Find where the given text appears and provide that cell's center as (X, Y) coordinate. 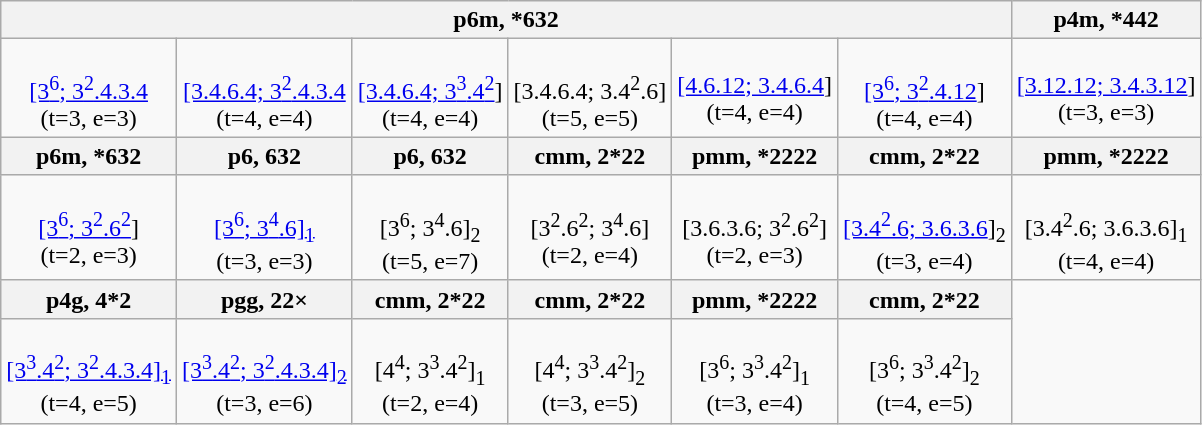
[36; 32.4.3.4(t=3, e=3) (89, 88)
[32.62; 34.6](t=2, e=4) (590, 228)
[36; 33.42]1(t=3, e=4) (755, 370)
p4m, *442 (1106, 20)
[36; 32.4.12](t=4, e=4) (924, 88)
[3.4.6.4; 3.42.6](t=5, e=5) (590, 88)
[3.42.6; 3.6.3.6]2(t=3, e=4) (924, 228)
[3.6.3.6; 32.62](t=2, e=3) (755, 228)
[3.4.6.4; 32.4.3.4(t=4, e=4) (265, 88)
[44; 33.42]1(t=2, e=4) (430, 370)
[33.42; 32.4.3.4]1(t=4, e=5) (89, 370)
p4g, 4*2 (89, 299)
[33.42; 32.4.3.4]2(t=3, e=6) (265, 370)
[3.42.6; 3.6.3.6]1(t=4, e=4) (1106, 228)
[4.6.12; 3.4.6.4](t=4, e=4) (755, 88)
[36; 32.62](t=2, e=3) (89, 228)
pgg, 22× (265, 299)
[3.4.6.4; 33.42](t=4, e=4) (430, 88)
[3.12.12; 3.4.3.12](t=3, e=3) (1106, 88)
[36; 33.42]2(t=4, e=5) (924, 370)
[36; 34.6]1(t=3, e=3) (265, 228)
[36; 34.6]2(t=5, e=7) (430, 228)
[44; 33.42]2(t=3, e=5) (590, 370)
